Return the (X, Y) coordinate for the center point of the cell that contains the specified text.  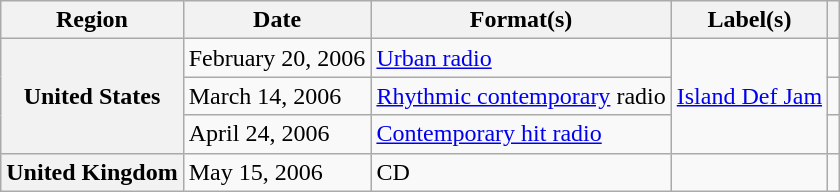
March 14, 2006 (277, 96)
United Kingdom (92, 172)
February 20, 2006 (277, 58)
Date (277, 20)
Rhythmic contemporary radio (521, 96)
Contemporary hit radio (521, 134)
United States (92, 96)
CD (521, 172)
April 24, 2006 (277, 134)
Format(s) (521, 20)
Region (92, 20)
Urban radio (521, 58)
Label(s) (749, 20)
May 15, 2006 (277, 172)
Island Def Jam (749, 96)
